Capture the cell that displays the provided text and extract its [x, y] central coordinate. 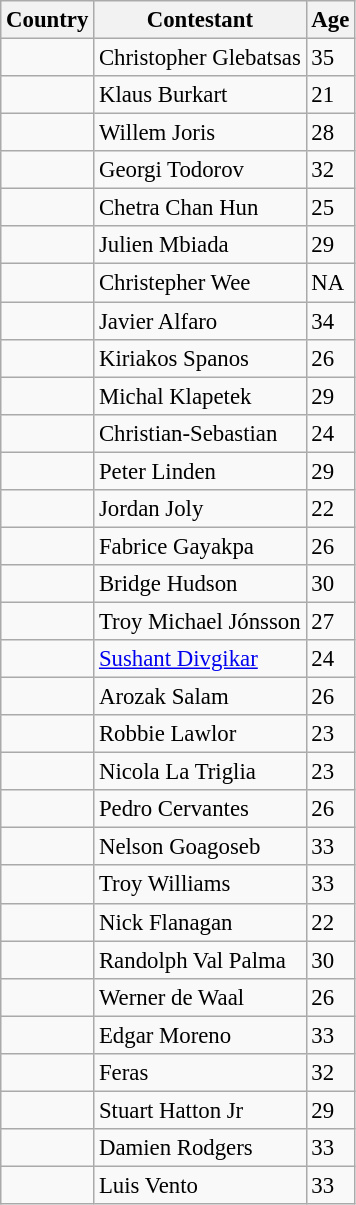
Julien Mbiada [200, 245]
Contestant [200, 20]
Peter Linden [200, 471]
Fabrice Gayakpa [200, 546]
Country [48, 20]
Stuart Hatton Jr [200, 1110]
Christepher Wee [200, 283]
Georgi Todorov [200, 170]
35 [330, 58]
Age [330, 20]
Pedro Cervantes [200, 809]
Luis Vento [200, 1185]
Feras [200, 1073]
Damien Rodgers [200, 1148]
Jordan Joly [200, 509]
Nicola La Triglia [200, 772]
Randolph Val Palma [200, 960]
Klaus Burkart [200, 95]
Troy Williams [200, 885]
Robbie Lawlor [200, 734]
Sushant Divgikar [200, 659]
Edgar Moreno [200, 1035]
Nick Flanagan [200, 922]
Chetra Chan Hun [200, 208]
NA [330, 283]
Bridge Hudson [200, 584]
Michal Klapetek [200, 396]
Werner de Waal [200, 997]
Javier Alfaro [200, 321]
28 [330, 133]
Willem Joris [200, 133]
34 [330, 321]
Nelson Goagoseb [200, 847]
27 [330, 621]
Troy Michael Jónsson [200, 621]
25 [330, 208]
Christopher Glebatsas [200, 58]
Arozak Salam [200, 697]
21 [330, 95]
Christian-Sebastian [200, 433]
Kiriakos Spanos [200, 358]
